Identify which cell holds the provided text, then report its [X, Y] central coordinate. 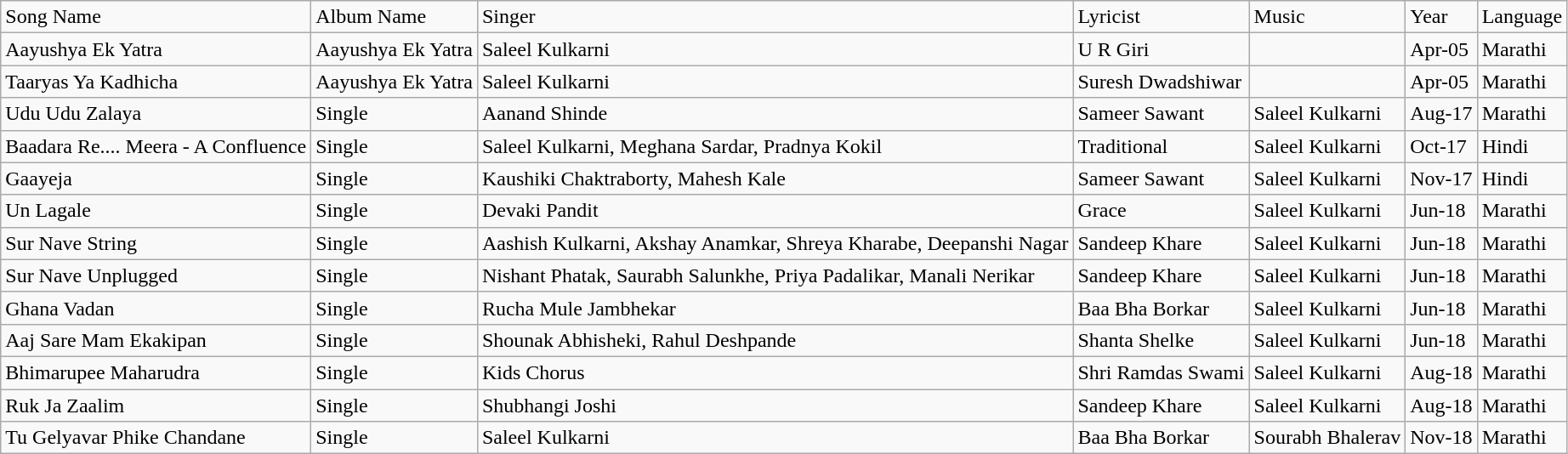
Lyricist [1162, 17]
Shri Ramdas Swami [1162, 372]
Baadara Re.... Meera - A Confluence [156, 146]
Nov-18 [1441, 438]
Album Name [395, 17]
Sourabh Bhalerav [1327, 438]
Nov-17 [1441, 179]
Tu Gelyavar Phike Chandane [156, 438]
Year [1441, 17]
Suresh Dwadshiwar [1162, 82]
Kaushiki Chaktraborty, Mahesh Kale [775, 179]
Taaryas Ya Kadhicha [156, 82]
Un Lagale [156, 211]
Aashish Kulkarni, Akshay Anamkar, Shreya Kharabe, Deepanshi Nagar [775, 243]
Aanand Shinde [775, 114]
Shubhangi Joshi [775, 406]
Saleel Kulkarni, Meghana Sardar, Pradnya Kokil [775, 146]
U R Giri [1162, 49]
Sur Nave String [156, 243]
Sur Nave Unplugged [156, 275]
Gaayeja [156, 179]
Traditional [1162, 146]
Shounak Abhisheki, Rahul Deshpande [775, 340]
Aug-17 [1441, 114]
Singer [775, 17]
Rucha Mule Jambhekar [775, 308]
Kids Chorus [775, 372]
Ghana Vadan [156, 308]
Ruk Ja Zaalim [156, 406]
Nishant Phatak, Saurabh Salunkhe, Priya Padalikar, Manali Nerikar [775, 275]
Grace [1162, 211]
Bhimarupee Maharudra [156, 372]
Shanta Shelke [1162, 340]
Music [1327, 17]
Udu Udu Zalaya [156, 114]
Oct-17 [1441, 146]
Song Name [156, 17]
Aaj Sare Mam Ekakipan [156, 340]
Devaki Pandit [775, 211]
Language [1522, 17]
